Find where the given text appears and provide that cell's center as (X, Y) coordinate. 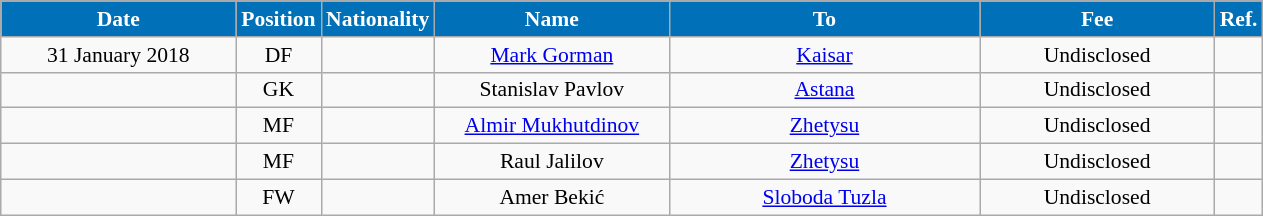
31 January 2018 (118, 55)
Ref. (1239, 19)
Kaisar (824, 55)
To (824, 19)
Name (552, 19)
Stanislav Pavlov (552, 90)
GK (278, 90)
Mark Gorman (552, 55)
FW (278, 197)
Position (278, 19)
Sloboda Tuzla (824, 197)
DF (278, 55)
Fee (1098, 19)
Almir Mukhutdinov (552, 126)
Astana (824, 90)
Amer Bekić (552, 197)
Nationality (378, 19)
Raul Jalilov (552, 162)
Date (118, 19)
